Extract the [X, Y] coordinate from the center of the cell holding the provided text.  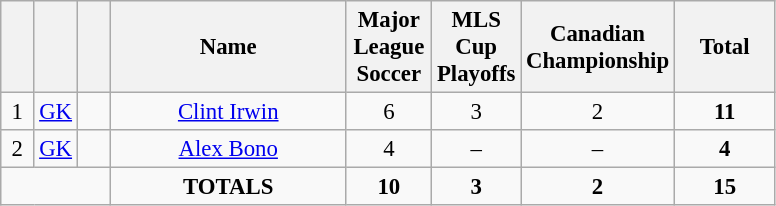
1 [18, 112]
TOTALS [228, 187]
Clint Irwin [228, 112]
Name [228, 47]
11 [724, 112]
Major League Soccer [389, 47]
Total [724, 47]
MLS Cup Playoffs [476, 47]
Alex Bono [228, 149]
Canadian Championship [598, 47]
10 [389, 187]
15 [724, 187]
6 [389, 112]
